Find where the given text appears and provide that cell's center as [X, Y] coordinate. 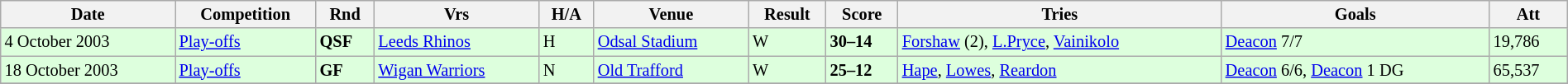
Hape, Lowes, Reardon [1060, 70]
QSF [346, 42]
Date [88, 14]
Att [1528, 14]
GF [346, 70]
Score [862, 14]
Deacon 6/6, Deacon 1 DG [1355, 70]
25–12 [862, 70]
Wigan Warriors [457, 70]
Competition [246, 14]
Odsal Stadium [672, 42]
30–14 [862, 42]
N [566, 70]
H/A [566, 14]
Result [787, 14]
Forshaw (2), L.Pryce, Vainikolo [1060, 42]
Vrs [457, 14]
Venue [672, 14]
Deacon 7/7 [1355, 42]
4 October 2003 [88, 42]
19,786 [1528, 42]
Tries [1060, 14]
H [566, 42]
Leeds Rhinos [457, 42]
65,537 [1528, 70]
Old Trafford [672, 70]
Goals [1355, 14]
18 October 2003 [88, 70]
Rnd [346, 14]
